Capture the cell that displays the provided text and extract its (X, Y) central coordinate. 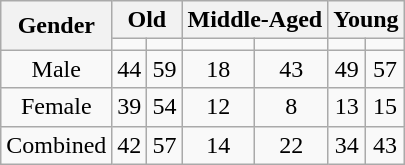
Young (366, 20)
Middle-Aged (255, 20)
Gender (56, 26)
44 (130, 69)
13 (347, 107)
15 (385, 107)
Male (56, 69)
39 (130, 107)
Female (56, 107)
22 (292, 145)
18 (218, 69)
42 (130, 145)
Old (147, 20)
14 (218, 145)
49 (347, 69)
Combined (56, 145)
8 (292, 107)
59 (164, 69)
12 (218, 107)
54 (164, 107)
34 (347, 145)
